For the text-containing cell, return its midpoint in (X, Y) coordinate format. 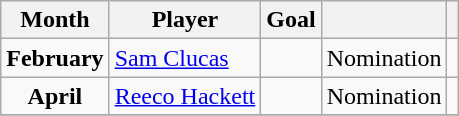
Sam Clucas (185, 58)
Reeco Hackett (185, 96)
Goal (291, 20)
February (55, 58)
Player (185, 20)
April (55, 96)
Month (55, 20)
